Output the [X, Y] coordinate of the center of the cell containing the given text.  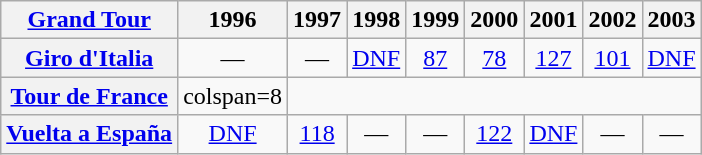
2001 [554, 20]
1999 [436, 20]
Giro d'Italia [90, 58]
122 [494, 134]
Tour de France [90, 96]
2002 [612, 20]
101 [612, 58]
1996 [233, 20]
127 [554, 58]
Vuelta a España [90, 134]
78 [494, 58]
2003 [672, 20]
1998 [376, 20]
87 [436, 58]
Grand Tour [90, 20]
118 [318, 134]
2000 [494, 20]
colspan=8 [233, 96]
1997 [318, 20]
